Extract the [x, y] coordinate from the center of the cell holding the provided text.  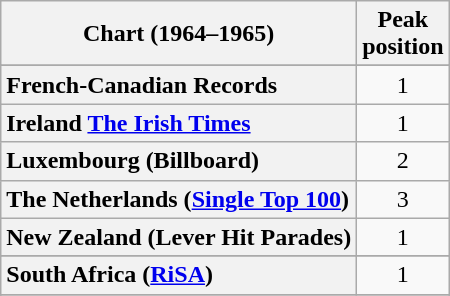
Chart (1964–1965) [179, 34]
New Zealand (Lever Hit Parades) [179, 237]
South Africa (RiSA) [179, 275]
3 [403, 199]
Ireland The Irish Times [179, 123]
Luxembourg (Billboard) [179, 161]
Peakposition [403, 34]
2 [403, 161]
French-Canadian Records [179, 85]
The Netherlands (Single Top 100) [179, 199]
